Determine the (X, Y) coordinate at the center of the cell enclosing the given text.  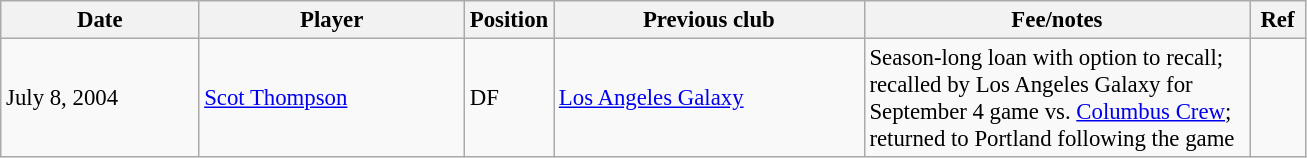
Date (100, 20)
DF (508, 98)
Position (508, 20)
Scot Thompson (332, 98)
Ref (1278, 20)
Fee/notes (1057, 20)
July 8, 2004 (100, 98)
Previous club (710, 20)
Los Angeles Galaxy (710, 98)
Player (332, 20)
